Output the (X, Y) coordinate of the center of the cell containing the given text.  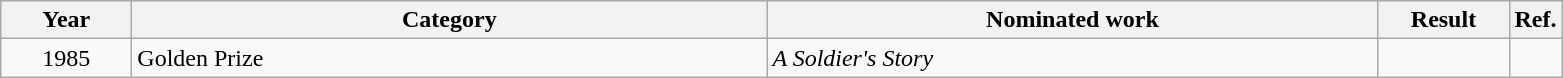
Golden Prize (450, 58)
Category (450, 20)
1985 (66, 58)
Result (1444, 20)
Year (66, 20)
Nominated work (1072, 20)
Ref. (1536, 20)
A Soldier's Story (1072, 58)
